Search for the cell housing the specified text and yield its (X, Y) center coordinate. 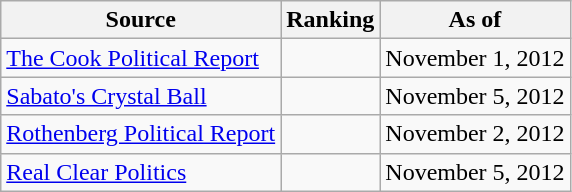
Sabato's Crystal Ball (141, 96)
Real Clear Politics (141, 172)
November 1, 2012 (475, 58)
As of (475, 20)
The Cook Political Report (141, 58)
Ranking (330, 20)
November 2, 2012 (475, 134)
Rothenberg Political Report (141, 134)
Source (141, 20)
